Extract the [X, Y] coordinate from the center of the cell holding the provided text.  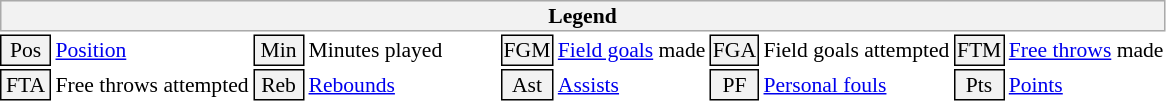
Points [1086, 85]
Legend [582, 16]
FGA [734, 50]
FTA [26, 85]
Free throws made [1086, 50]
Position [152, 50]
Min [278, 50]
Ast [528, 85]
Field goals attempted [856, 50]
Rebounds [402, 85]
FTM [979, 50]
PF [734, 85]
FGM [528, 50]
Assists [631, 85]
Personal fouls [856, 85]
Reb [278, 85]
Field goals made [631, 50]
Minutes played [402, 50]
Free throws attempted [152, 85]
Pts [979, 85]
Pos [26, 50]
